Extract the [x, y] coordinate from the center of the cell holding the provided text.  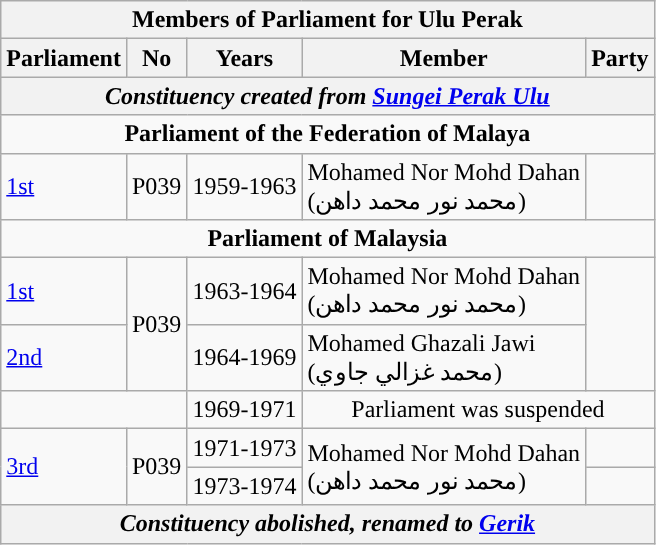
Members of Parliament for Ulu Perak [328, 20]
Member [444, 58]
1969-1971 [244, 410]
3rd [64, 467]
2nd [64, 358]
No [156, 58]
Parliament of Malaysia [328, 239]
1964-1969 [244, 358]
Constituency created from Sungei Perak Ulu [328, 96]
1963-1964 [244, 292]
1971-1973 [244, 448]
Party [620, 58]
Parliament of the Federation of Malaya [328, 134]
Parliament [64, 58]
Years [244, 58]
Parliament was suspended [478, 410]
Constituency abolished, renamed to Gerik [328, 524]
Mohamed Ghazali Jawi (محمد غزالي جاوي) [444, 358]
1959-1963 [244, 186]
1973-1974 [244, 486]
